Return the (x, y) coordinate for the center point of the cell that contains the specified text.  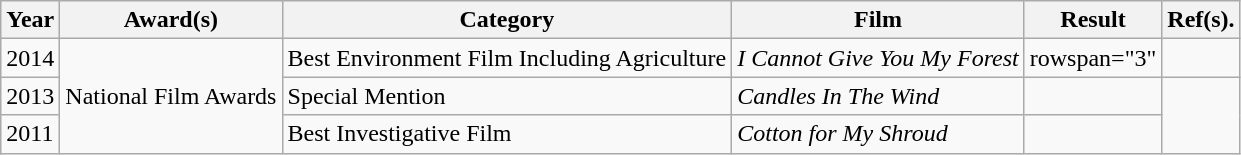
Candles In The Wind (878, 96)
Award(s) (171, 20)
Best Environment Film Including Agriculture (507, 58)
2013 (30, 96)
rowspan="3" (1093, 58)
Film (878, 20)
Cotton for My Shroud (878, 134)
2011 (30, 134)
2014 (30, 58)
Category (507, 20)
Ref(s). (1201, 20)
Year (30, 20)
Special Mention (507, 96)
National Film Awards (171, 96)
Best Investigative Film (507, 134)
Result (1093, 20)
I Cannot Give You My Forest (878, 58)
